Pinpoint the cell where the given text exists, returning its (X, Y) midpoint coordinate. 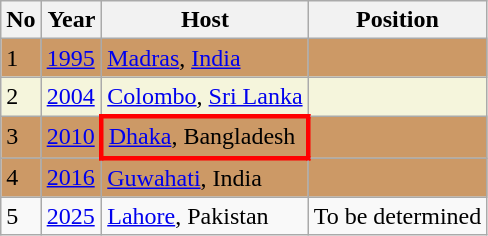
Dhaka, Bangladesh (205, 136)
2025 (72, 216)
Lahore, Pakistan (205, 216)
Colombo, Sri Lanka (205, 97)
2 (21, 97)
2004 (72, 97)
2016 (72, 178)
Year (72, 20)
Position (398, 20)
No (21, 20)
3 (21, 136)
Guwahati, India (205, 178)
To be determined (398, 216)
2010 (72, 136)
1995 (72, 58)
Host (205, 20)
1 (21, 58)
4 (21, 178)
5 (21, 216)
Madras, India (205, 58)
